Identify which cell holds the provided text, then report its [X, Y] central coordinate. 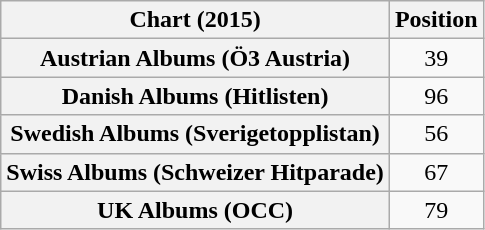
96 [436, 96]
Position [436, 20]
67 [436, 172]
79 [436, 210]
Chart (2015) [196, 20]
UK Albums (OCC) [196, 210]
56 [436, 134]
Danish Albums (Hitlisten) [196, 96]
Swedish Albums (Sverigetopplistan) [196, 134]
Austrian Albums (Ö3 Austria) [196, 58]
39 [436, 58]
Swiss Albums (Schweizer Hitparade) [196, 172]
